Find where the given text appears and provide that cell's center as [X, Y] coordinate. 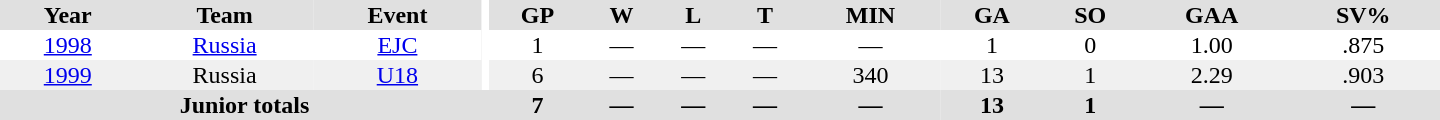
SV% [1364, 15]
Event [398, 15]
L [693, 15]
1998 [68, 45]
W [622, 15]
GAA [1212, 15]
Team [225, 15]
Year [68, 15]
EJC [398, 45]
7 [538, 105]
Junior totals [244, 105]
GA [992, 15]
2.29 [1212, 75]
MIN [870, 15]
6 [538, 75]
GP [538, 15]
1999 [68, 75]
T [765, 15]
340 [870, 75]
0 [1090, 45]
SO [1090, 15]
.903 [1364, 75]
1.00 [1212, 45]
.875 [1364, 45]
U18 [398, 75]
